Return the [X, Y] coordinate for the center point of the cell that contains the specified text.  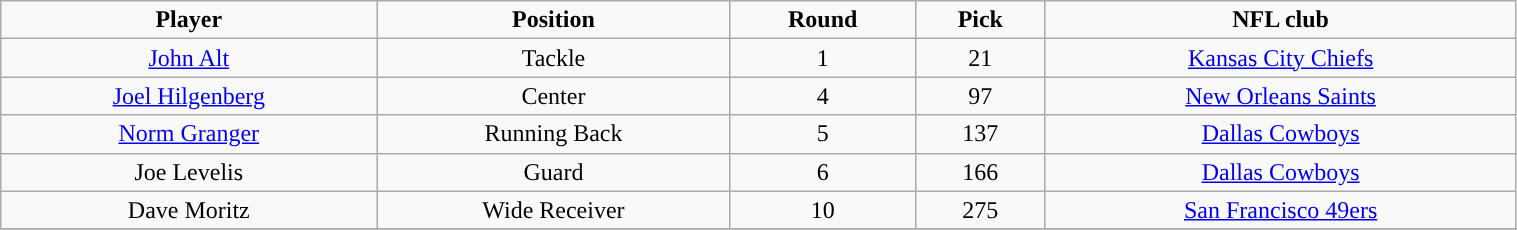
NFL club [1280, 20]
Center [554, 96]
Position [554, 20]
6 [822, 172]
Norm Granger [189, 134]
Round [822, 20]
5 [822, 134]
4 [822, 96]
21 [980, 58]
97 [980, 96]
Pick [980, 20]
John Alt [189, 58]
137 [980, 134]
Player [189, 20]
New Orleans Saints [1280, 96]
Tackle [554, 58]
166 [980, 172]
Running Back [554, 134]
Joe Levelis [189, 172]
275 [980, 210]
Guard [554, 172]
Joel Hilgenberg [189, 96]
San Francisco 49ers [1280, 210]
10 [822, 210]
Dave Moritz [189, 210]
Wide Receiver [554, 210]
1 [822, 58]
Kansas City Chiefs [1280, 58]
